Pinpoint the cell where the given text exists, returning its [X, Y] midpoint coordinate. 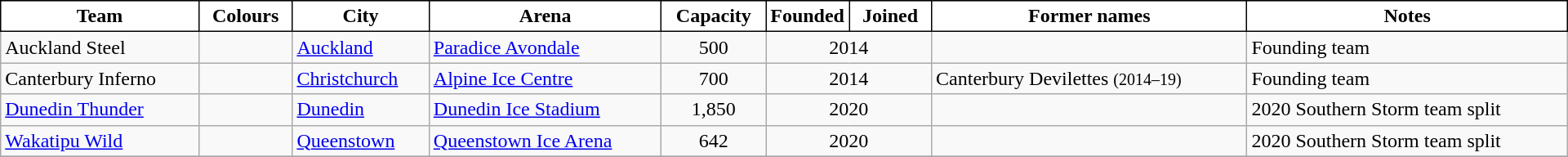
500 [714, 47]
Queenstown [361, 141]
Arena [546, 16]
Former names [1089, 16]
Dunedin Ice Stadium [546, 110]
Dunedin Thunder [100, 110]
City [361, 16]
Capacity [714, 16]
Canterbury Inferno [100, 78]
Team [100, 16]
Colours [245, 16]
Canterbury Devilettes (2014–19) [1089, 78]
700 [714, 78]
Wakatipu Wild [100, 141]
Founded [808, 16]
Queenstown Ice Arena [546, 141]
Auckland [361, 47]
Christchurch [361, 78]
Joined [890, 16]
1,850 [714, 110]
642 [714, 141]
Dunedin [361, 110]
Paradice Avondale [546, 47]
Auckland Steel [100, 47]
Notes [1407, 16]
Alpine Ice Centre [546, 78]
